Return the [x, y] coordinate for the center point of the cell that contains the specified text.  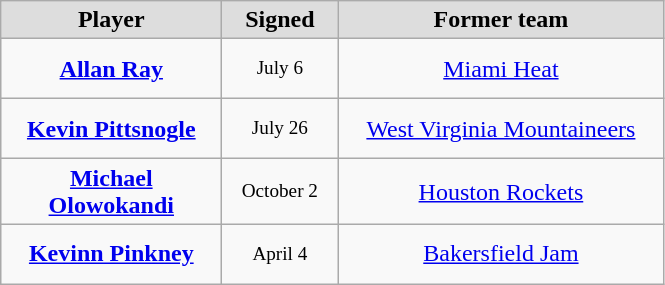
Kevinn Pinkney [112, 254]
Allan Ray [112, 69]
Signed [280, 20]
West Virginia Mountaineers [501, 129]
April 4 [280, 254]
Kevin Pittsnogle [112, 129]
Bakersfield Jam [501, 254]
July 6 [280, 69]
Miami Heat [501, 69]
October 2 [280, 192]
Michael Olowokandi [112, 192]
July 26 [280, 129]
Player [112, 20]
Houston Rockets [501, 192]
Former team [501, 20]
